Return [X, Y] of the center of cell containing provided text 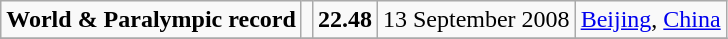
13 September 2008 [476, 20]
World & Paralympic record [152, 20]
Beijing, China [650, 20]
22.48 [344, 20]
